Extract the [X, Y] coordinate from the center of the cell holding the provided text.  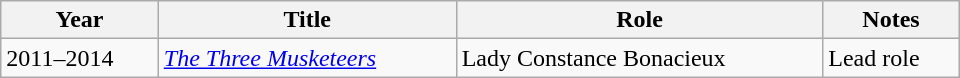
Role [640, 20]
The Three Musketeers [307, 58]
Lead role [891, 58]
Notes [891, 20]
Lady Constance Bonacieux [640, 58]
Year [80, 20]
Title [307, 20]
2011–2014 [80, 58]
